Return the (x, y) coordinate for the center point of the cell that contains the specified text.  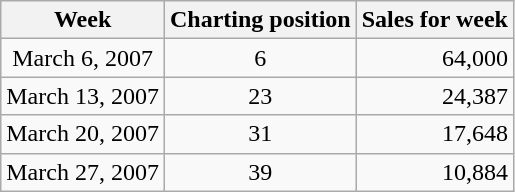
Sales for week (434, 20)
March 20, 2007 (83, 134)
6 (260, 58)
39 (260, 172)
Week (83, 20)
64,000 (434, 58)
March 27, 2007 (83, 172)
Charting position (260, 20)
March 6, 2007 (83, 58)
10,884 (434, 172)
17,648 (434, 134)
23 (260, 96)
24,387 (434, 96)
31 (260, 134)
March 13, 2007 (83, 96)
